Pinpoint the cell where the given text exists, returning its [x, y] midpoint coordinate. 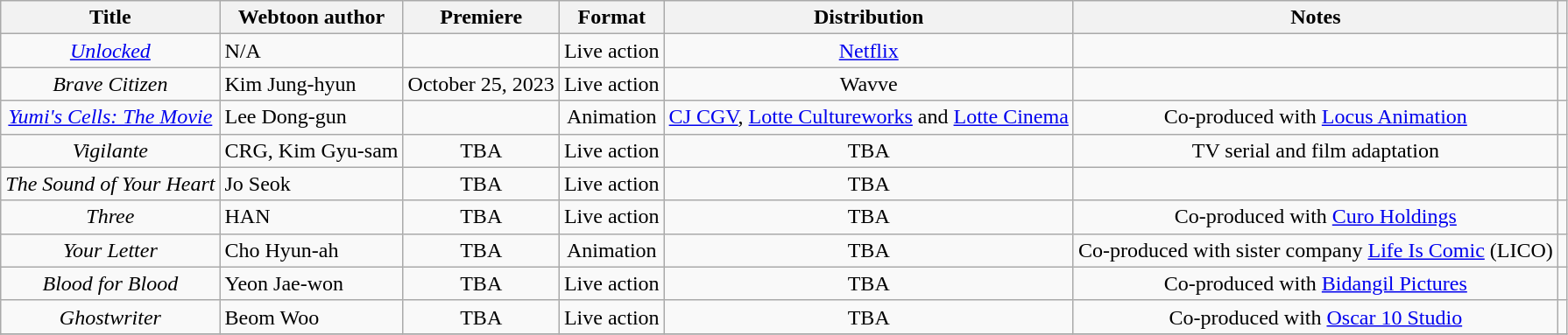
Cho Hyun-ah [312, 250]
N/A [312, 51]
Co-produced with sister company Life Is Comic (LICO) [1316, 250]
Co-produced with Curo Holdings [1316, 217]
Webtoon author [312, 17]
Wavve [869, 84]
Vigilante [110, 150]
Notes [1316, 17]
CJ CGV, Lotte Cultureworks and Lotte Cinema [869, 117]
Beom Woo [312, 317]
Format [611, 17]
CRG, Kim Gyu-sam [312, 150]
Lee Dong-gun [312, 117]
Premiere [481, 17]
Co-produced with Locus Animation [1316, 117]
Co-produced with Bidangil Pictures [1316, 283]
Netflix [869, 51]
Unlocked [110, 51]
Title [110, 17]
HAN [312, 217]
Blood for Blood [110, 283]
Yumi's Cells: The Movie [110, 117]
Three [110, 217]
Yeon Jae-won [312, 283]
Your Letter [110, 250]
Brave Citizen [110, 84]
Ghostwriter [110, 317]
Kim Jung-hyun [312, 84]
TV serial and film adaptation [1316, 150]
Co-produced with Oscar 10 Studio [1316, 317]
The Sound of Your Heart [110, 184]
Distribution [869, 17]
October 25, 2023 [481, 84]
Jo Seok [312, 184]
